Detect which cell encompasses the target text, then output its [x, y] center coordinate. 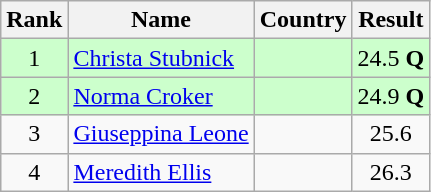
Norma Croker [161, 96]
Rank [34, 20]
4 [34, 172]
2 [34, 96]
1 [34, 58]
Country [303, 20]
Giuseppina Leone [161, 134]
Christa Stubnick [161, 58]
24.9 Q [391, 96]
Name [161, 20]
26.3 [391, 172]
Meredith Ellis [161, 172]
Result [391, 20]
24.5 Q [391, 58]
3 [34, 134]
25.6 [391, 134]
